For the text-containing cell, return its midpoint in (x, y) coordinate format. 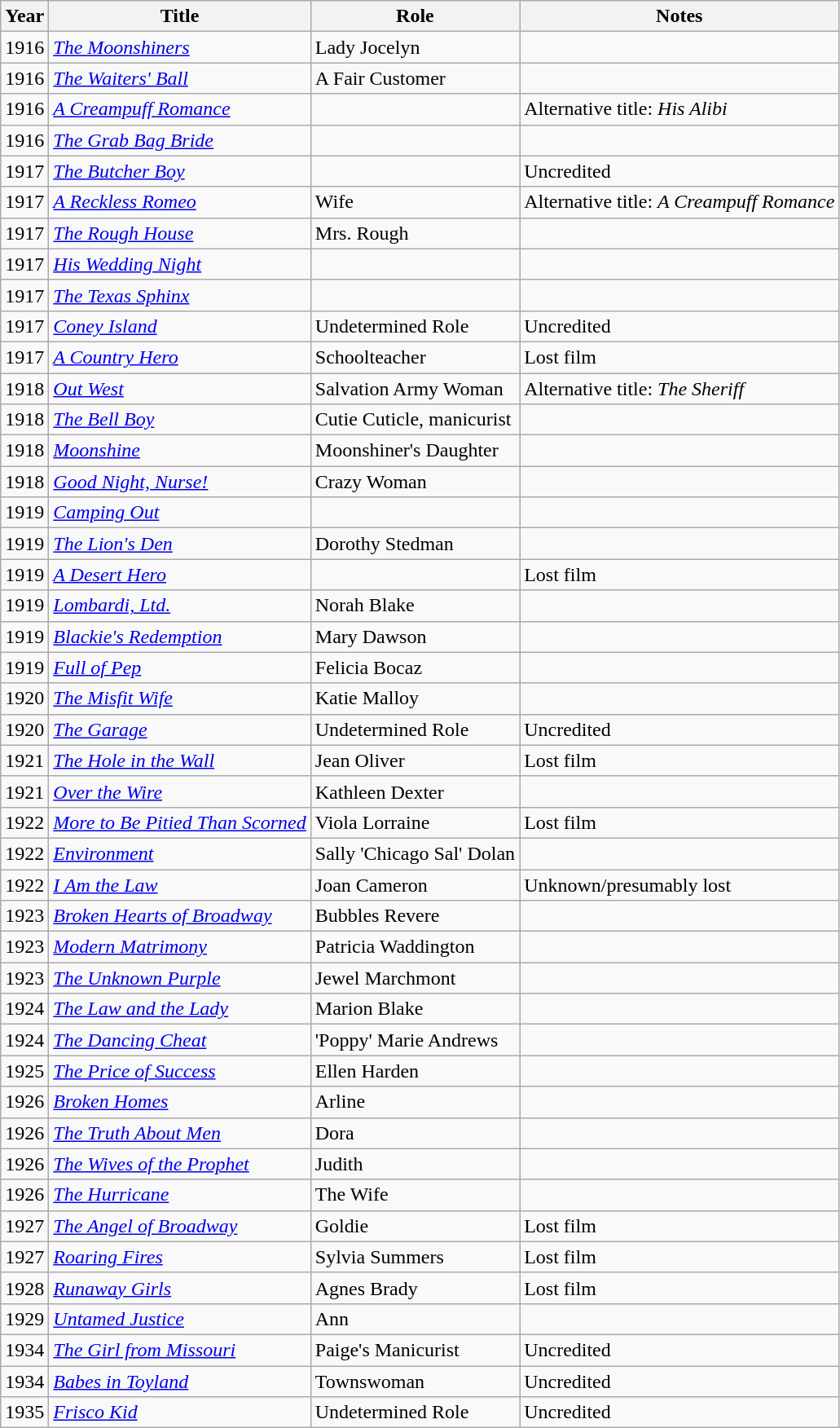
The Misfit Wife (179, 699)
Broken Homes (179, 1102)
The Girl from Missouri (179, 1350)
Good Night, Nurse! (179, 482)
Mary Dawson (415, 637)
The Wives of the Prophet (179, 1164)
Schoolteacher (415, 357)
Ann (415, 1319)
1935 (24, 1413)
Lady Jocelyn (415, 47)
Unknown/presumably lost (679, 884)
Dora (415, 1133)
The Rough House (179, 233)
Modern Matrimony (179, 947)
The Butcher Boy (179, 171)
Environment (179, 853)
The Unknown Purple (179, 978)
Patricia Waddington (415, 947)
A Desert Hero (179, 575)
A Fair Customer (415, 78)
Sylvia Summers (415, 1257)
Katie Malloy (415, 699)
Paige's Manicurist (415, 1350)
Joan Cameron (415, 884)
Cutie Cuticle, manicurist (415, 420)
Coney Island (179, 326)
Marion Blake (415, 1009)
Lombardi, Ltd. (179, 606)
The Truth About Men (179, 1133)
Wife (415, 202)
Broken Hearts of Broadway (179, 916)
Babes in Toyland (179, 1382)
Dorothy Stedman (415, 544)
Out West (179, 389)
Norah Blake (415, 606)
Role (415, 16)
His Wedding Night (179, 264)
The Texas Sphinx (179, 295)
Alternative title: His Alibi (679, 109)
The Price of Success (179, 1071)
Runaway Girls (179, 1288)
Agnes Brady (415, 1288)
A Country Hero (179, 357)
The Moonshiners (179, 47)
The Garage (179, 729)
1925 (24, 1071)
The Lion's Den (179, 544)
The Waiters' Ball (179, 78)
Viola Lorraine (415, 822)
Blackie's Redemption (179, 637)
Moonshine (179, 451)
The Law and the Lady (179, 1009)
Camping Out (179, 513)
Notes (679, 16)
Judith (415, 1164)
Arline (415, 1102)
The Angel of Broadway (179, 1226)
Alternative title: The Sheriff (679, 389)
Alternative title: A Creampuff Romance (679, 202)
The Bell Boy (179, 420)
Mrs. Rough (415, 233)
The Hole in the Wall (179, 760)
Untamed Justice (179, 1319)
Bubbles Revere (415, 916)
More to Be Pitied Than Scorned (179, 822)
1929 (24, 1319)
'Poppy' Marie Andrews (415, 1040)
Moonshiner's Daughter (415, 451)
Kathleen Dexter (415, 791)
Salvation Army Woman (415, 389)
A Reckless Romeo (179, 202)
Goldie (415, 1226)
The Hurricane (179, 1195)
Frisco Kid (179, 1413)
Townswoman (415, 1382)
1928 (24, 1288)
The Grab Bag Bride (179, 140)
Roaring Fires (179, 1257)
Over the Wire (179, 791)
The Wife (415, 1195)
Jewel Marchmont (415, 978)
Full of Pep (179, 668)
Year (24, 16)
Felicia Bocaz (415, 668)
I Am the Law (179, 884)
The Dancing Cheat (179, 1040)
Title (179, 16)
Crazy Woman (415, 482)
Jean Oliver (415, 760)
Ellen Harden (415, 1071)
A Creampuff Romance (179, 109)
Sally 'Chicago Sal' Dolan (415, 853)
